Locate the cell with the specified text and output its [X, Y] center coordinate. 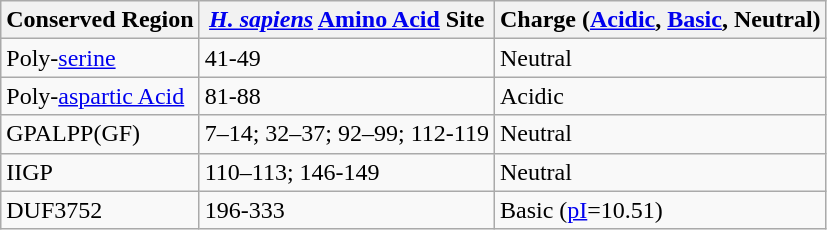
110–113; 146-149 [346, 172]
Poly-aspartic Acid [100, 96]
GPALPP(GF) [100, 134]
IIGP [100, 172]
81-88 [346, 96]
196-333 [346, 210]
Acidic [660, 96]
DUF3752 [100, 210]
7–14; 32–37; 92–99; 112-119 [346, 134]
Charge (Acidic, Basic, Neutral) [660, 20]
41-49 [346, 58]
Conserved Region [100, 20]
H. sapiens Amino Acid Site [346, 20]
Poly-serine [100, 58]
Basic (pI=10.51) [660, 210]
